Return the (X, Y) coordinate for the center point of the cell that contains the specified text.  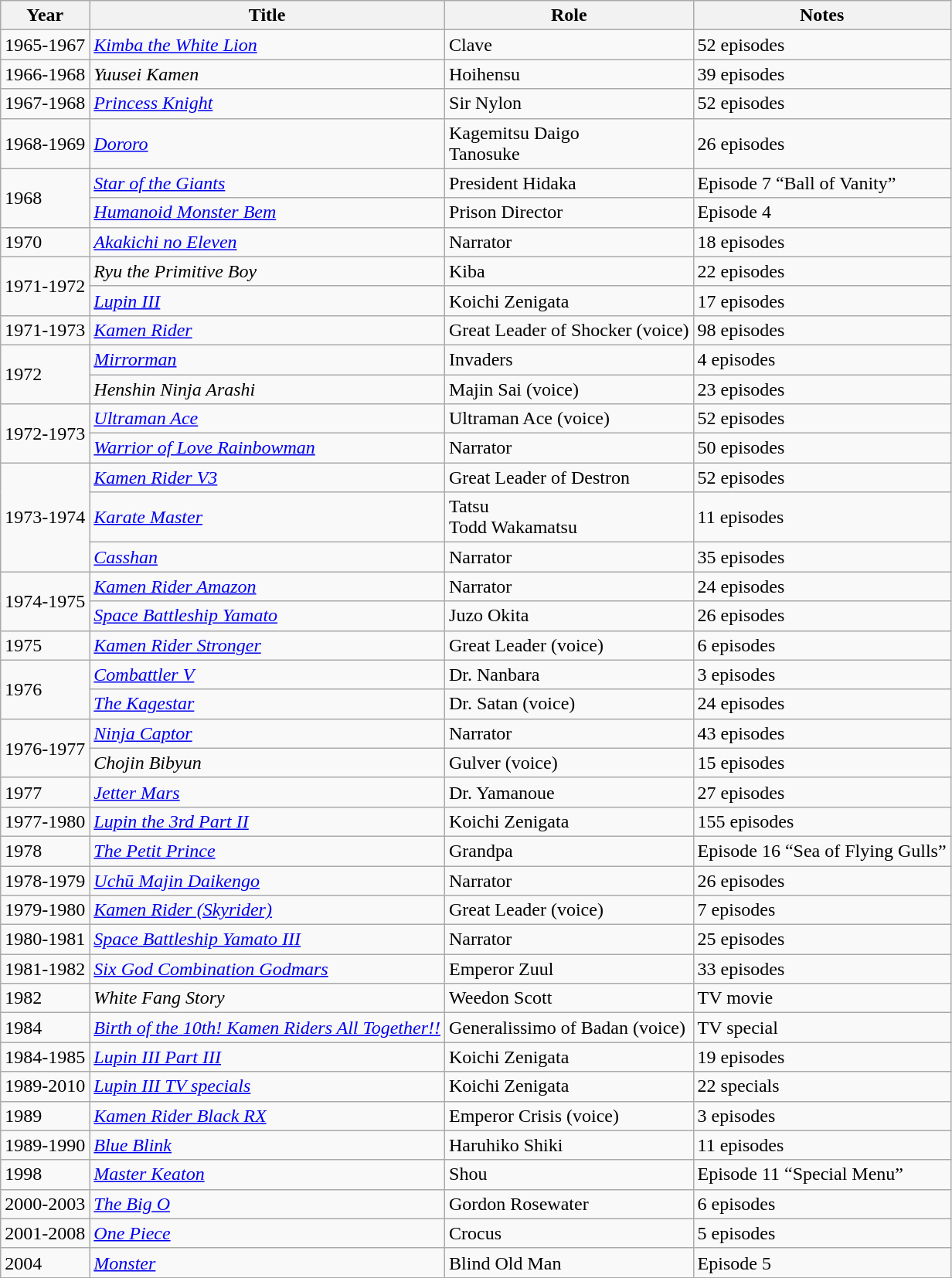
155 episodes (822, 821)
Kamen Rider V3 (267, 478)
2004 (45, 1263)
Uchū Majin Daikengo (267, 880)
Gordon Rosewater (569, 1204)
35 episodes (822, 557)
1968 (45, 198)
1978-1979 (45, 880)
1984-1985 (45, 1057)
Emperor Zuul (569, 969)
Invaders (569, 359)
1989-1990 (45, 1145)
1968-1969 (45, 144)
4 episodes (822, 359)
Ultraman Ace (voice) (569, 419)
98 episodes (822, 330)
22 specials (822, 1086)
Master Keaton (267, 1174)
Grandpa (569, 851)
Notes (822, 15)
19 episodes (822, 1057)
2001-2008 (45, 1233)
Lupin the 3rd Part II (267, 821)
Kamen Rider (Skyrider) (267, 910)
15 episodes (822, 763)
The Big O (267, 1204)
33 episodes (822, 969)
TatsuTodd Wakamatsu (569, 518)
1977 (45, 792)
Star of the Giants (267, 183)
Combattler V (267, 675)
Space Battleship Yamato III (267, 940)
Ryu the Primitive Boy (267, 271)
One Piece (267, 1233)
Gulver (voice) (569, 763)
1989-2010 (45, 1086)
Karate Master (267, 518)
1976 (45, 689)
Casshan (267, 557)
1970 (45, 242)
5 episodes (822, 1233)
Yuusei Kamen (267, 74)
2000-2003 (45, 1204)
Prison Director (569, 212)
1971-1972 (45, 286)
Kagemitsu DaigoTanosuke (569, 144)
Shou (569, 1174)
1998 (45, 1174)
Majin Sai (voice) (569, 389)
1981-1982 (45, 969)
Hoihensu (569, 74)
Chojin Bibyun (267, 763)
Title (267, 15)
1976-1977 (45, 748)
Clave (569, 45)
1982 (45, 998)
Weedon Scott (569, 998)
Kiba (569, 271)
TV movie (822, 998)
Blue Blink (267, 1145)
Role (569, 15)
Lupin III TV specials (267, 1086)
Lupin III (267, 301)
1980-1981 (45, 940)
1971-1973 (45, 330)
1966-1968 (45, 74)
Juzo Okita (569, 616)
Ninja Captor (267, 733)
1984 (45, 1028)
Emperor Crisis (voice) (569, 1116)
Kamen Rider (267, 330)
1973-1974 (45, 518)
22 episodes (822, 271)
White Fang Story (267, 998)
Great Leader of Shocker (voice) (569, 330)
Sir Nylon (569, 104)
Episode 11 “Special Menu” (822, 1174)
Dr. Nanbara (569, 675)
President Hidaka (569, 183)
Princess Knight (267, 104)
1977-1980 (45, 821)
Year (45, 15)
Haruhiko Shiki (569, 1145)
Akakichi no Eleven (267, 242)
Birth of the 10th! Kamen Riders All Together!! (267, 1028)
Dororo (267, 144)
Great Leader of Destron (569, 478)
The Petit Prince (267, 851)
TV special (822, 1028)
Warrior of Love Rainbowman (267, 448)
Episode 4 (822, 212)
The Kagestar (267, 704)
Jetter Mars (267, 792)
Humanoid Monster Bem (267, 212)
Kamen Rider Amazon (267, 586)
1974-1975 (45, 601)
Space Battleship Yamato (267, 616)
Henshin Ninja Arashi (267, 389)
1972 (45, 374)
Episode 16 “Sea of Flying Gulls” (822, 851)
7 episodes (822, 910)
43 episodes (822, 733)
Crocus (569, 1233)
Episode 5 (822, 1263)
Dr. Satan (voice) (569, 704)
Ultraman Ace (267, 419)
Kamen Rider Black RX (267, 1116)
39 episodes (822, 74)
25 episodes (822, 940)
1972-1973 (45, 433)
18 episodes (822, 242)
Lupin III Part III (267, 1057)
1975 (45, 645)
Blind Old Man (569, 1263)
1989 (45, 1116)
Episode 7 “Ball of Vanity” (822, 183)
Kamen Rider Stronger (267, 645)
Six God Combination Godmars (267, 969)
1978 (45, 851)
Mirrorman (267, 359)
1967-1968 (45, 104)
1979-1980 (45, 910)
50 episodes (822, 448)
1965-1967 (45, 45)
Dr. Yamanoue (569, 792)
23 episodes (822, 389)
Kimba the White Lion (267, 45)
Generalissimo of Badan (voice) (569, 1028)
Monster (267, 1263)
27 episodes (822, 792)
17 episodes (822, 301)
